Detect which cell encompasses the target text, then output its [x, y] center coordinate. 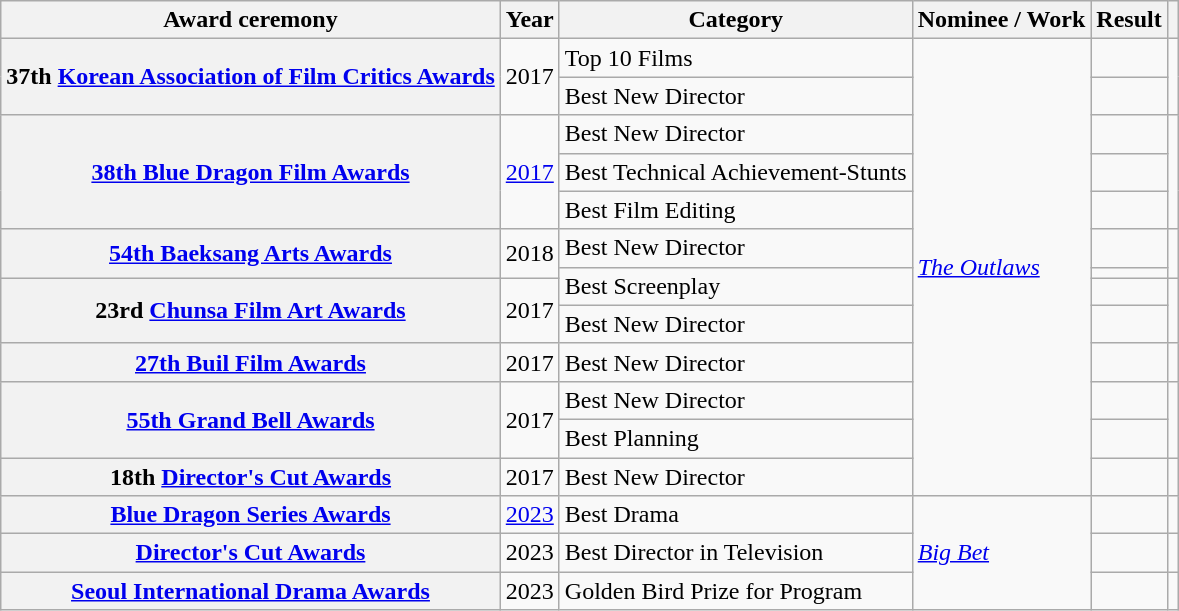
Big Bet [1002, 553]
Best Film Editing [736, 210]
Best Drama [736, 515]
23rd Chunsa Film Art Awards [251, 310]
Director's Cut Awards [251, 553]
Best Technical Achievement-Stunts [736, 172]
Result [1129, 20]
37th Korean Association of Film Critics Awards [251, 77]
Nominee / Work [1002, 20]
38th Blue Dragon Film Awards [251, 172]
Best Planning [736, 438]
55th Grand Bell Awards [251, 419]
Golden Bird Prize for Program [736, 591]
27th Buil Film Awards [251, 362]
Award ceremony [251, 20]
2018 [530, 254]
Category [736, 20]
Best Director in Television [736, 553]
Blue Dragon Series Awards [251, 515]
Best Screenplay [736, 286]
18th Director's Cut Awards [251, 477]
Year [530, 20]
The Outlaws [1002, 268]
54th Baeksang Arts Awards [251, 254]
Top 10 Films [736, 58]
Seoul International Drama Awards [251, 591]
